Scan for the cell matching the given text and deliver its (x, y) coordinate at center. 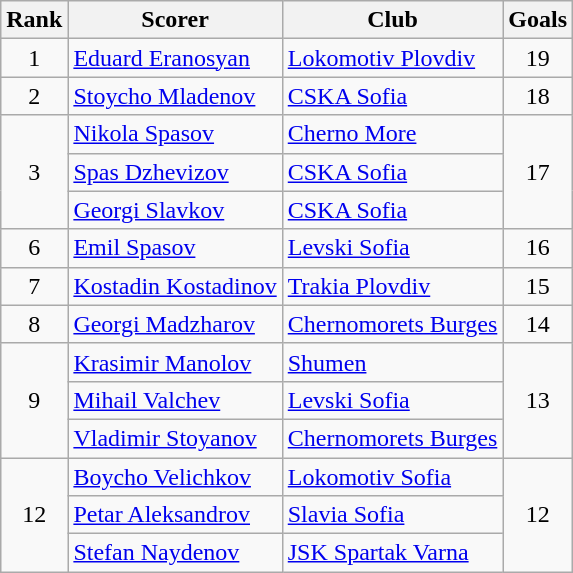
Nikola Spasov (175, 134)
Slavia Sofia (392, 515)
Georgi Madzharov (175, 324)
Goals (538, 20)
Boycho Velichkov (175, 477)
13 (538, 400)
Scorer (175, 20)
Stoycho Mladenov (175, 96)
Club (392, 20)
3 (34, 172)
Eduard Eranosyan (175, 58)
Lokomotiv Sofia (392, 477)
16 (538, 248)
7 (34, 286)
Spas Dzhevizov (175, 172)
Trakia Plovdiv (392, 286)
Rank (34, 20)
15 (538, 286)
8 (34, 324)
14 (538, 324)
Cherno More (392, 134)
9 (34, 400)
Vladimir Stoyanov (175, 438)
Shumen (392, 362)
Stefan Naydenov (175, 553)
Emil Spasov (175, 248)
Lokomotiv Plovdiv (392, 58)
19 (538, 58)
17 (538, 172)
18 (538, 96)
JSK Spartak Varna (392, 553)
Petar Aleksandrov (175, 515)
Georgi Slavkov (175, 210)
1 (34, 58)
Mihail Valchev (175, 400)
Krasimir Manolov (175, 362)
Kostadin Kostadinov (175, 286)
6 (34, 248)
2 (34, 96)
